Search for the cell housing the specified text and yield its (X, Y) center coordinate. 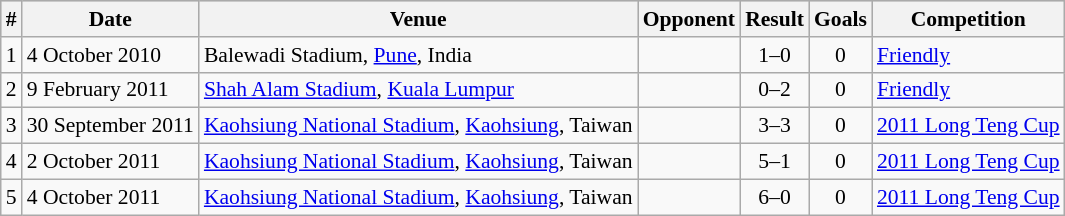
5–1 (774, 162)
# (12, 19)
1–0 (774, 55)
3–3 (774, 126)
4 (12, 162)
Date (110, 19)
Goals (840, 19)
2 October 2011 (110, 162)
Result (774, 19)
2 (12, 90)
4 October 2011 (110, 197)
Shah Alam Stadium, Kuala Lumpur (418, 90)
3 (12, 126)
4 October 2010 (110, 55)
5 (12, 197)
0–2 (774, 90)
1 (12, 55)
Competition (968, 19)
9 February 2011 (110, 90)
6–0 (774, 197)
Balewadi Stadium, Pune, India (418, 55)
30 September 2011 (110, 126)
Venue (418, 19)
Opponent (690, 19)
